Determine the [x, y] coordinate at the center of the cell enclosing the given text.  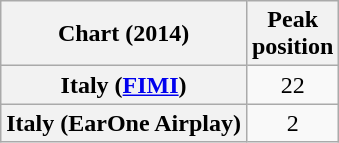
Peakposition [292, 34]
22 [292, 85]
Italy (EarOne Airplay) [124, 123]
2 [292, 123]
Chart (2014) [124, 34]
Italy (FIMI) [124, 85]
